Scan for the cell matching the given text and deliver its (x, y) coordinate at center. 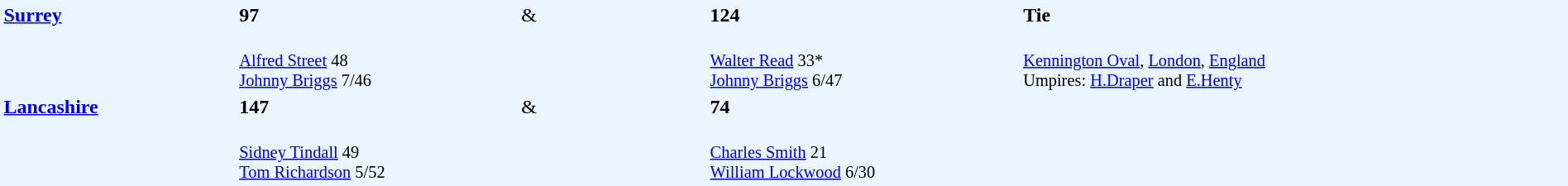
Surrey (119, 47)
74 (864, 107)
Tie (1293, 15)
Kennington Oval, London, England Umpires: H.Draper and E.Henty (1293, 107)
Walter Read 33* Johnny Briggs 6/47 (864, 61)
Alfred Street 48 Johnny Briggs 7/46 (378, 61)
Sidney Tindall 49 Tom Richardson 5/52 (378, 152)
124 (864, 15)
Lancashire (119, 139)
Charles Smith 21 William Lockwood 6/30 (864, 152)
147 (378, 107)
97 (378, 15)
